Determine the (X, Y) coordinate at the center of the cell enclosing the given text.  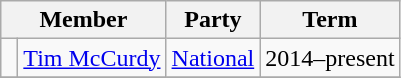
Term (330, 20)
National (213, 58)
2014–present (330, 58)
Party (213, 20)
Member (84, 20)
Tim McCurdy (92, 58)
